Scan for the cell matching the given text and deliver its (X, Y) coordinate at center. 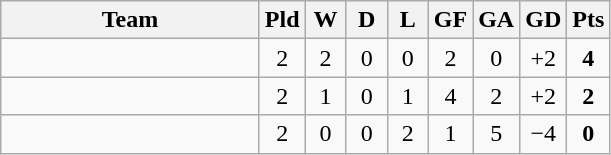
5 (496, 134)
Pld (282, 20)
Pts (588, 20)
GA (496, 20)
D (366, 20)
GF (450, 20)
−4 (544, 134)
GD (544, 20)
L (408, 20)
Team (130, 20)
W (326, 20)
